Return the [x, y] coordinate for the center point of the cell that contains the specified text.  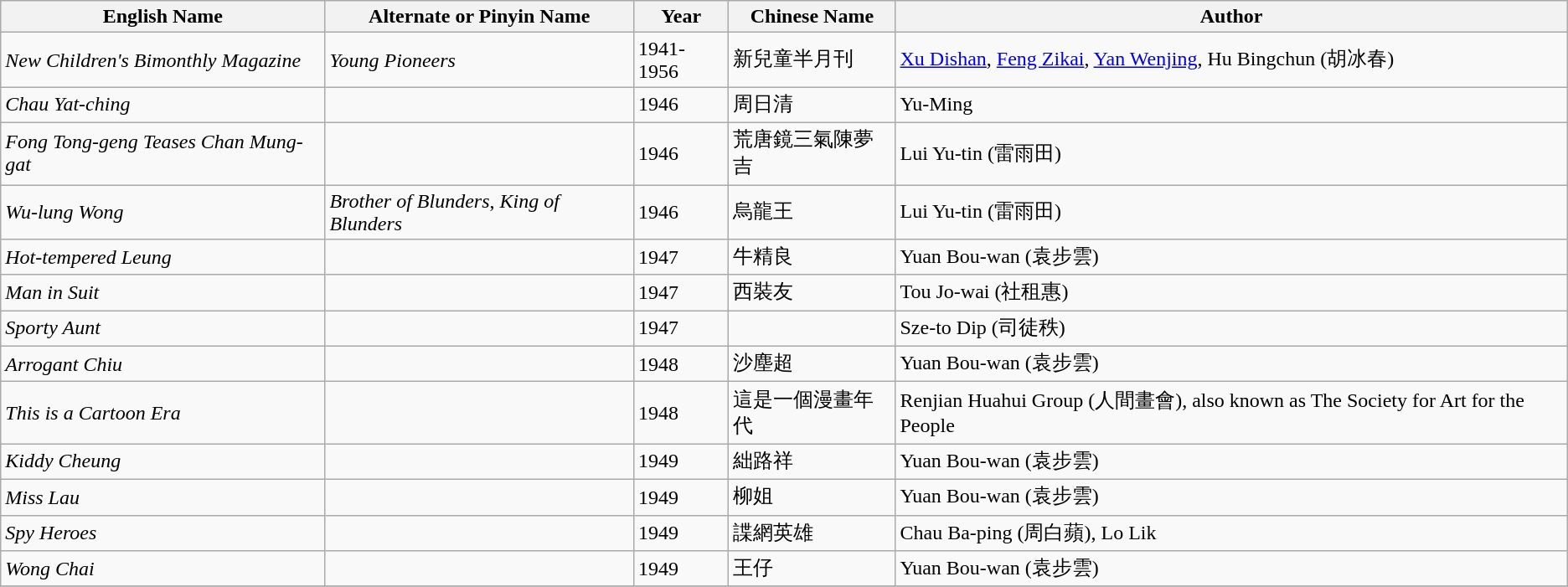
牛精良 [812, 258]
Chinese Name [812, 17]
Sze-to Dip (司徒秩) [1231, 328]
Wong Chai [162, 569]
New Children's Bimonthly Magazine [162, 60]
新兒童半月刊 [812, 60]
王仔 [812, 569]
諜網英雄 [812, 533]
Alternate or Pinyin Name [479, 17]
這是一個漫畫年代 [812, 413]
Man in Suit [162, 293]
Author [1231, 17]
Renjian Huahui Group (人間畫會), also known as The Society for Art for the People [1231, 413]
English Name [162, 17]
烏龍王 [812, 211]
1941-1956 [682, 60]
荒唐鏡三氣陳夢吉 [812, 153]
Tou Jo-wai (社租惠) [1231, 293]
Young Pioneers [479, 60]
Chau Yat-ching [162, 106]
Wu-lung Wong [162, 211]
西裝友 [812, 293]
Chau Ba-ping (周白蘋), Lo Lik [1231, 533]
Sporty Aunt [162, 328]
Kiddy Cheung [162, 462]
Miss Lau [162, 497]
Brother of Blunders, King of Blunders [479, 211]
沙塵超 [812, 363]
This is a Cartoon Era [162, 413]
周日清 [812, 106]
Fong Tong-geng Teases Chan Mung-gat [162, 153]
Hot-tempered Leung [162, 258]
絀路祥 [812, 462]
Xu Dishan, Feng Zikai, Yan Wenjing, Hu Bingchun (胡冰春) [1231, 60]
Arrogant Chiu [162, 363]
Year [682, 17]
Yu-Ming [1231, 106]
柳姐 [812, 497]
Spy Heroes [162, 533]
